Scan for the cell matching the given text and deliver its (X, Y) coordinate at center. 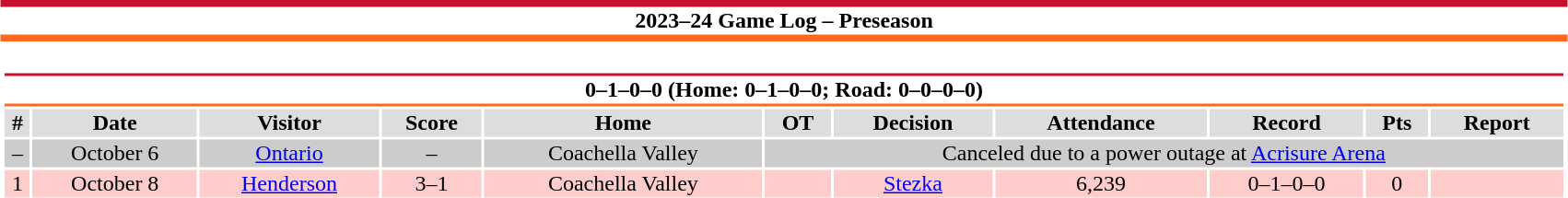
October 8 (115, 183)
Report (1497, 122)
Canceled due to a power outage at Acrisure Arena (1164, 154)
OT (798, 122)
Home (623, 122)
Henderson (289, 183)
Ontario (289, 154)
Stezka (913, 183)
October 6 (115, 154)
# (17, 122)
0–1–0–0 (1286, 183)
Decision (913, 122)
Pts (1397, 122)
Record (1286, 122)
Score (431, 122)
0–1–0–0 (Home: 0–1–0–0; Road: 0–0–0–0) (783, 90)
Date (115, 122)
6,239 (1101, 183)
2023–24 Game Log – Preseason (784, 20)
Attendance (1101, 122)
3–1 (431, 183)
Visitor (289, 122)
0 (1397, 183)
1 (17, 183)
